Determine the (X, Y) coordinate at the center of the cell enclosing the given text.  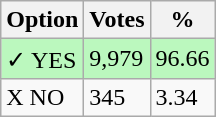
✓ YES (42, 59)
9,979 (117, 59)
% (182, 20)
Votes (117, 20)
Option (42, 20)
3.34 (182, 97)
X NO (42, 97)
96.66 (182, 59)
345 (117, 97)
